Locate the cell with the specified text and output its [x, y] center coordinate. 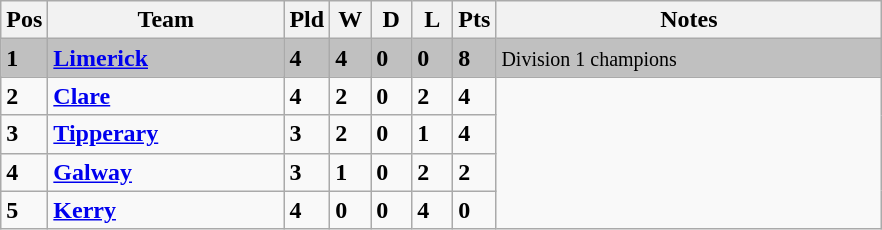
8 [474, 58]
Galway [166, 172]
W [350, 20]
L [432, 20]
Division 1 champions [689, 58]
Team [166, 20]
5 [24, 210]
Limerick [166, 58]
Pts [474, 20]
Kerry [166, 210]
Pld [307, 20]
Clare [166, 96]
D [392, 20]
Pos [24, 20]
Tipperary [166, 134]
Notes [689, 20]
